Provide the (x, y) coordinate of the cell's center where the given text is located.  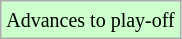
Advances to play-off (90, 20)
